Find where the given text appears and provide that cell's center as (X, Y) coordinate. 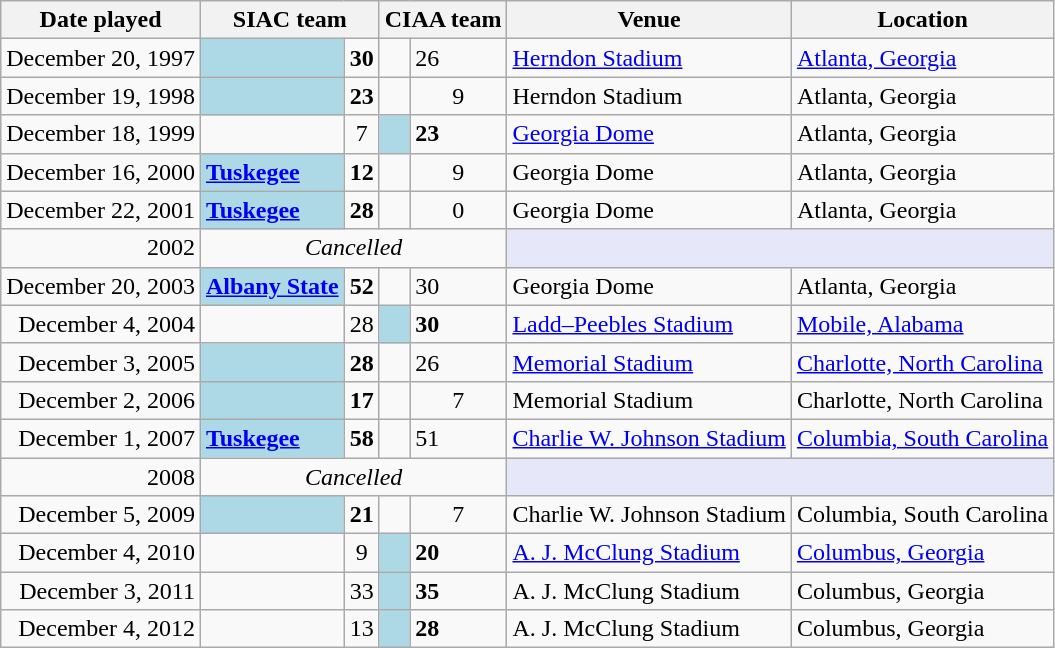
December 19, 1998 (101, 96)
20 (458, 553)
December 18, 1999 (101, 134)
Mobile, Alabama (922, 324)
51 (458, 438)
52 (362, 286)
December 3, 2005 (101, 362)
Venue (649, 20)
December 4, 2012 (101, 629)
December 5, 2009 (101, 515)
17 (362, 400)
Ladd–Peebles Stadium (649, 324)
35 (458, 591)
13 (362, 629)
0 (458, 210)
CIAA team (443, 20)
December 20, 1997 (101, 58)
2002 (101, 248)
33 (362, 591)
December 16, 2000 (101, 172)
December 20, 2003 (101, 286)
Location (922, 20)
2008 (101, 477)
December 3, 2011 (101, 591)
December 2, 2006 (101, 400)
Albany State (272, 286)
December 4, 2010 (101, 553)
SIAC team (290, 20)
58 (362, 438)
December 4, 2004 (101, 324)
Date played (101, 20)
21 (362, 515)
December 22, 2001 (101, 210)
December 1, 2007 (101, 438)
12 (362, 172)
